Extract the (X, Y) coordinate from the center of the cell holding the provided text.  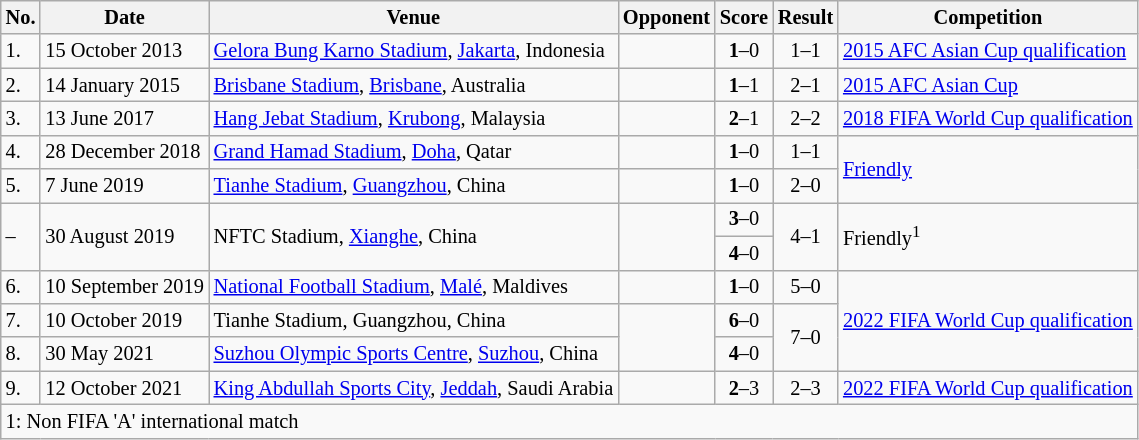
Date (124, 17)
5–0 (806, 287)
1: Non FIFA 'A' international match (570, 421)
6. (21, 287)
28 December 2018 (124, 152)
Brisbane Stadium, Brisbane, Australia (414, 85)
National Football Stadium, Malé, Maldives (414, 287)
10 September 2019 (124, 287)
Suzhou Olympic Sports Centre, Suzhou, China (414, 354)
15 October 2013 (124, 51)
2018 FIFA World Cup qualification (988, 118)
8. (21, 354)
Hang Jebat Stadium, Krubong, Malaysia (414, 118)
30 August 2019 (124, 236)
Friendly (988, 168)
Competition (988, 17)
6–0 (744, 320)
No. (21, 17)
Grand Hamad Stadium, Doha, Qatar (414, 152)
3–0 (744, 219)
2015 AFC Asian Cup (988, 85)
Friendly1 (988, 236)
2. (21, 85)
14 January 2015 (124, 85)
3. (21, 118)
Score (744, 17)
– (21, 236)
Gelora Bung Karno Stadium, Jakarta, Indonesia (414, 51)
2–0 (806, 186)
2015 AFC Asian Cup qualification (988, 51)
Venue (414, 17)
4–1 (806, 236)
2–2 (806, 118)
1. (21, 51)
13 June 2017 (124, 118)
7–0 (806, 336)
10 October 2019 (124, 320)
4. (21, 152)
12 October 2021 (124, 388)
Opponent (666, 17)
5. (21, 186)
7. (21, 320)
30 May 2021 (124, 354)
Result (806, 17)
King Abdullah Sports City, Jeddah, Saudi Arabia (414, 388)
NFTC Stadium, Xianghe, China (414, 236)
9. (21, 388)
7 June 2019 (124, 186)
